Return the (x, y) coordinate for the center point of the cell that contains the specified text.  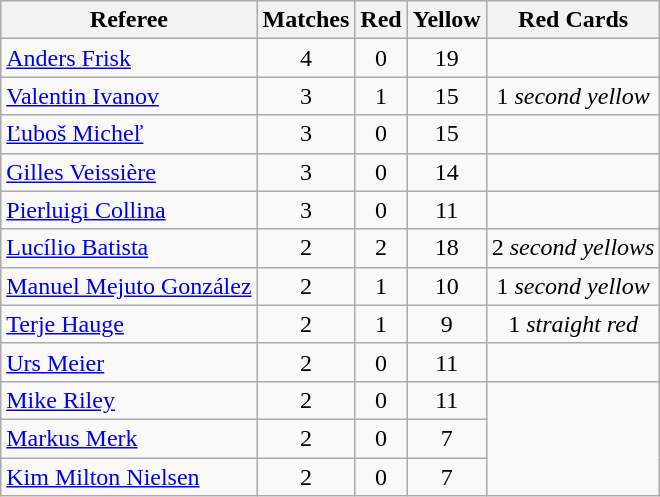
14 (446, 172)
Ľuboš Micheľ (129, 134)
Markus Merk (129, 438)
Mike Riley (129, 400)
Urs Meier (129, 362)
Red Cards (573, 20)
Lucílio Batista (129, 248)
Gilles Veissière (129, 172)
Terje Hauge (129, 324)
Manuel Mejuto González (129, 286)
10 (446, 286)
18 (446, 248)
1 straight red (573, 324)
Matches (306, 20)
19 (446, 58)
Red (381, 20)
4 (306, 58)
2 second yellows (573, 248)
Valentin Ivanov (129, 96)
Kim Milton Nielsen (129, 477)
Anders Frisk (129, 58)
Yellow (446, 20)
Referee (129, 20)
9 (446, 324)
Pierluigi Collina (129, 210)
